Identify which cell holds the provided text, then report its (x, y) central coordinate. 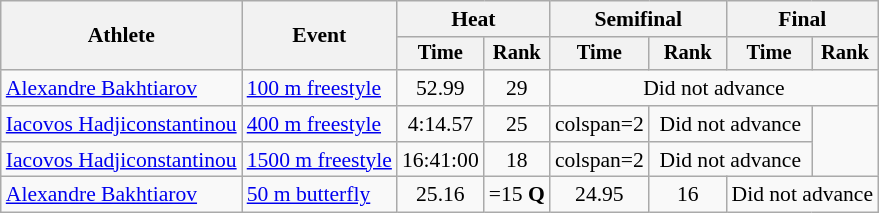
50 m butterfly (320, 195)
29 (517, 88)
25 (517, 124)
18 (517, 160)
52.99 (440, 88)
400 m freestyle (320, 124)
4:14.57 (440, 124)
100 m freestyle (320, 88)
1500 m freestyle (320, 160)
16 (688, 195)
16:41:00 (440, 160)
Event (320, 36)
24.95 (600, 195)
Semifinal (638, 19)
=15 Q (517, 195)
Heat (474, 19)
Athlete (122, 36)
25.16 (440, 195)
Final (802, 19)
